Determine the (x, y) coordinate at the center of the cell enclosing the given text.  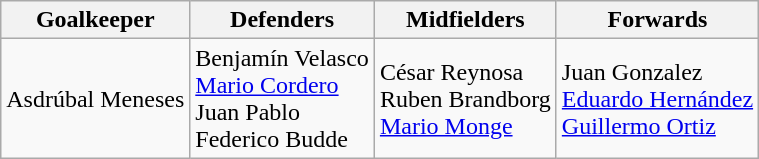
César Reynosa Ruben Brandborg Mario Monge (465, 98)
Goalkeeper (96, 20)
Asdrúbal Meneses (96, 98)
Juan Gonzalez Eduardo Hernández Guillermo Ortiz (657, 98)
Forwards (657, 20)
Midfielders (465, 20)
Defenders (282, 20)
Benjamín Velasco Mario Cordero Juan Pablo Federico Budde (282, 98)
